Scan for the cell matching the given text and deliver its (x, y) coordinate at center. 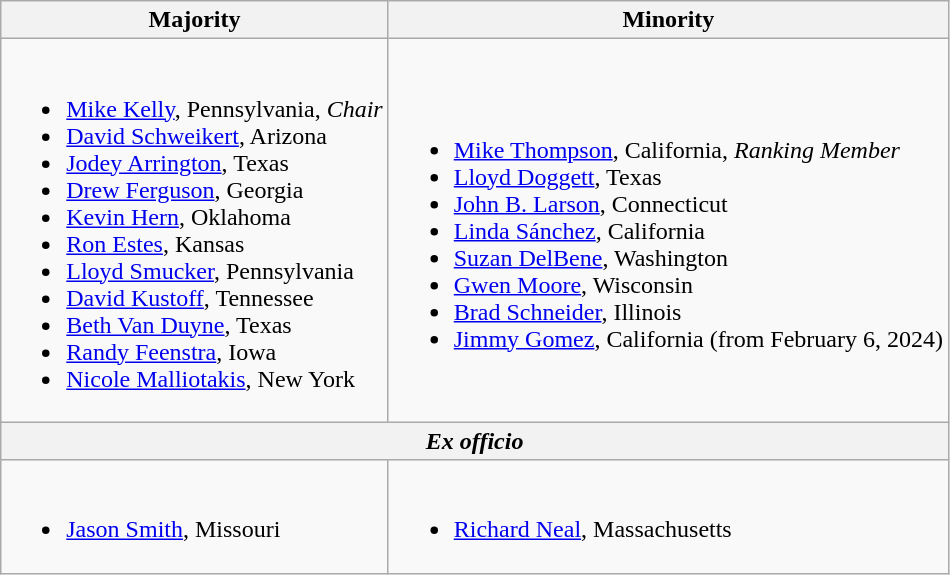
Jason Smith, Missouri (194, 516)
Minority (668, 20)
Richard Neal, Massachusetts (668, 516)
Ex officio (475, 441)
Majority (194, 20)
